From the cell containing the given text, extract its center point as [X, Y] coordinate. 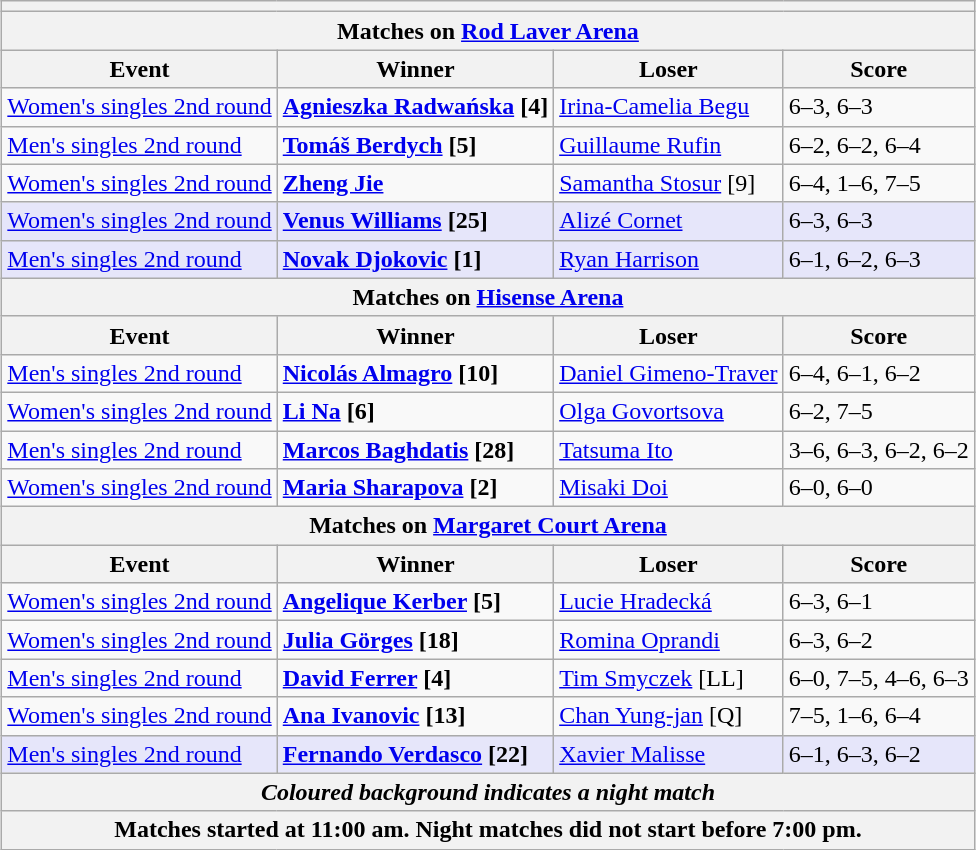
6–2, 7–5 [878, 411]
6–3, 6–1 [878, 602]
6–4, 6–1, 6–2 [878, 373]
Misaki Doi [668, 488]
Chan Yung-jan [Q] [668, 716]
3–6, 6–3, 6–2, 6–2 [878, 449]
7–5, 1–6, 6–4 [878, 716]
Daniel Gimeno-Traver [668, 373]
Venus Williams [25] [415, 221]
Ryan Harrison [668, 259]
Lucie Hradecká [668, 602]
6–2, 6–2, 6–4 [878, 145]
6–1, 6–2, 6–3 [878, 259]
Matches on Hisense Arena [488, 297]
Coloured background indicates a night match [488, 792]
Fernando Verdasco [22] [415, 754]
David Ferrer [4] [415, 678]
6–4, 1–6, 7–5 [878, 183]
6–0, 6–0 [878, 488]
Novak Djokovic [1] [415, 259]
Zheng Jie [415, 183]
Tim Smyczek [LL] [668, 678]
Tatsuma Ito [668, 449]
Marcos Baghdatis [28] [415, 449]
Li Na [6] [415, 411]
Matches started at 11:00 am. Night matches did not start before 7:00 pm. [488, 830]
6–1, 6–3, 6–2 [878, 754]
Nicolás Almagro [10] [415, 373]
Julia Görges [18] [415, 640]
Xavier Malisse [668, 754]
Maria Sharapova [2] [415, 488]
Agnieszka Radwańska [4] [415, 107]
Samantha Stosur [9] [668, 183]
Matches on Margaret Court Arena [488, 526]
Guillaume Rufin [668, 145]
Matches on Rod Laver Arena [488, 31]
6–0, 7–5, 4–6, 6–3 [878, 678]
Irina-Camelia Begu [668, 107]
Tomáš Berdych [5] [415, 145]
Ana Ivanovic [13] [415, 716]
6–3, 6–2 [878, 640]
Alizé Cornet [668, 221]
Angelique Kerber [5] [415, 602]
Romina Oprandi [668, 640]
Olga Govortsova [668, 411]
